Identify which cell holds the provided text, then report its [x, y] central coordinate. 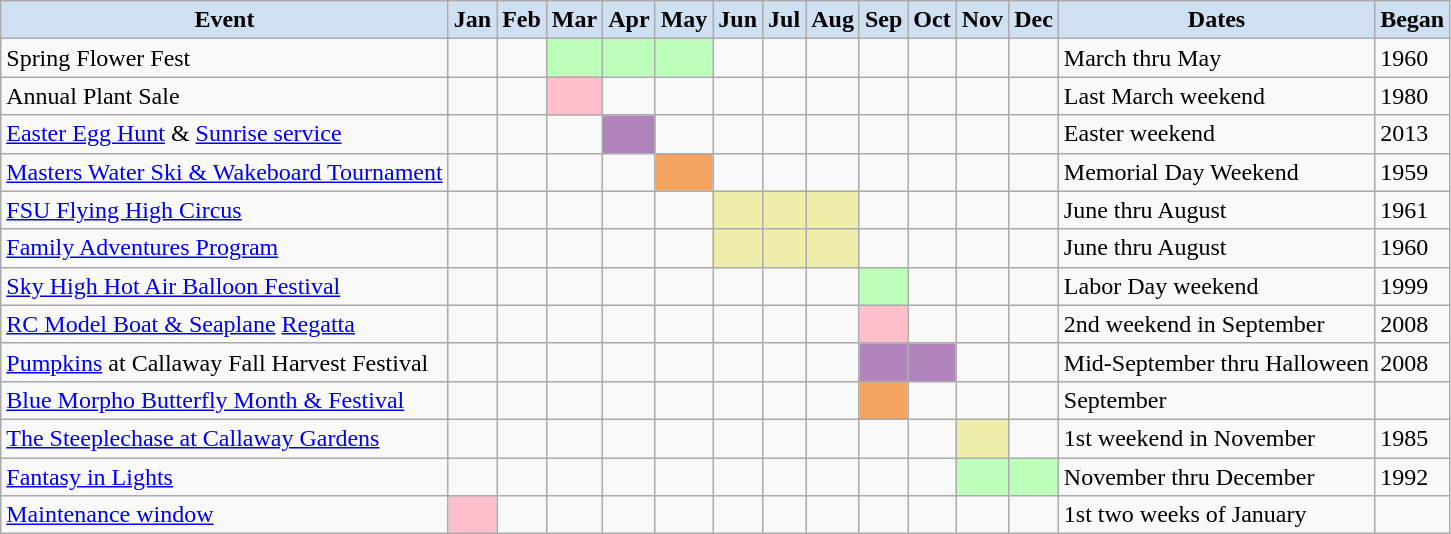
1992 [1412, 477]
1st two weeks of January [1216, 515]
Family Adventures Program [224, 248]
1961 [1412, 210]
1980 [1412, 96]
Sep [883, 20]
Spring Flower Fest [224, 58]
Jun [738, 20]
Pumpkins at Callaway Fall Harvest Festival [224, 362]
Jul [784, 20]
Labor Day weekend [1216, 286]
Apr [629, 20]
Mid-September thru Halloween [1216, 362]
1st weekend in November [1216, 438]
Blue Morpho Butterfly Month & Festival [224, 400]
Nov [982, 20]
Event [224, 20]
Masters Water Ski & Wakeboard Tournament [224, 172]
Sky High Hot Air Balloon Festival [224, 286]
Fantasy in Lights [224, 477]
Dates [1216, 20]
Easter Egg Hunt & Sunrise service [224, 134]
FSU Flying High Circus [224, 210]
RC Model Boat & Seaplane Regatta [224, 324]
The Steeplechase at Callaway Gardens [224, 438]
Annual Plant Sale [224, 96]
1999 [1412, 286]
September [1216, 400]
1985 [1412, 438]
Last March weekend [1216, 96]
2013 [1412, 134]
2nd weekend in September [1216, 324]
Oct [932, 20]
May [684, 20]
Memorial Day Weekend [1216, 172]
Feb [522, 20]
Easter weekend [1216, 134]
Aug [833, 20]
March thru May [1216, 58]
November thru December [1216, 477]
Maintenance window [224, 515]
Dec [1034, 20]
1959 [1412, 172]
Jan [472, 20]
Mar [574, 20]
Began [1412, 20]
